Provide the [x, y] coordinate of the cell's center where the given text is located.  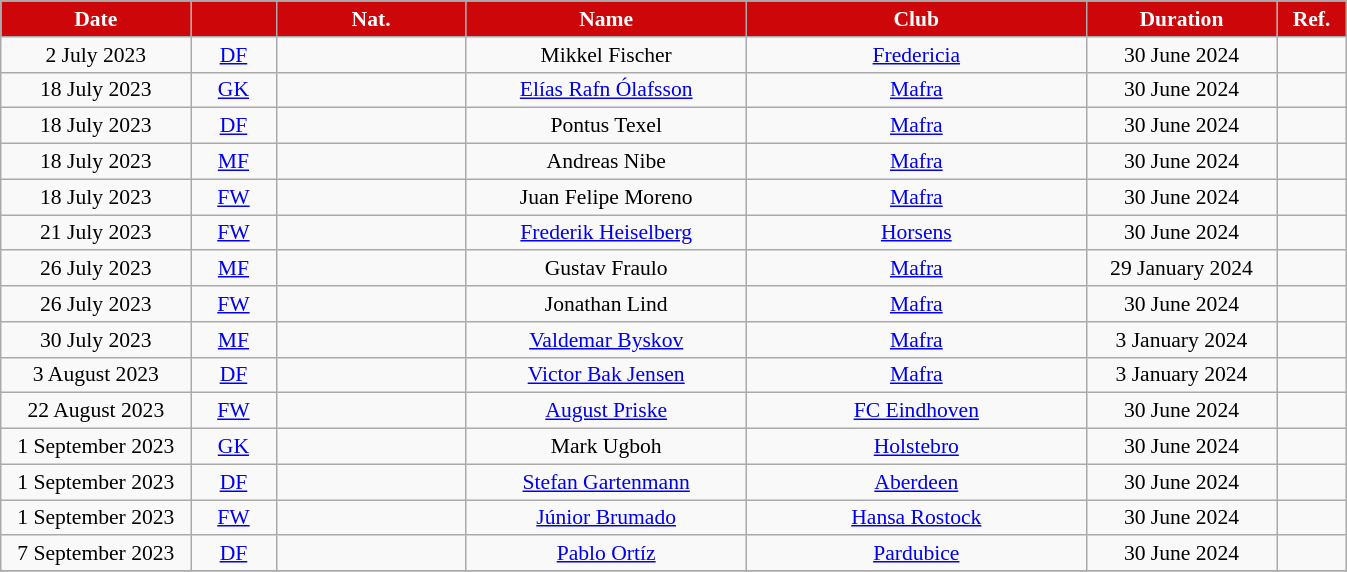
Pablo Ortíz [606, 554]
Horsens [916, 233]
7 September 2023 [96, 554]
30 July 2023 [96, 340]
Name [606, 19]
Júnior Brumado [606, 518]
22 August 2023 [96, 411]
August Priske [606, 411]
Juan Felipe Moreno [606, 197]
Andreas Nibe [606, 162]
Pontus Texel [606, 126]
21 July 2023 [96, 233]
Stefan Gartenmann [606, 482]
Date [96, 19]
Ref. [1311, 19]
Valdemar Byskov [606, 340]
Gustav Fraulo [606, 269]
FC Eindhoven [916, 411]
Fredericia [916, 55]
3 August 2023 [96, 375]
Mikkel Fischer [606, 55]
Hansa Rostock [916, 518]
Victor Bak Jensen [606, 375]
Duration [1181, 19]
Nat. [371, 19]
Holstebro [916, 447]
Aberdeen [916, 482]
Jonathan Lind [606, 304]
Mark Ugboh [606, 447]
2 July 2023 [96, 55]
29 January 2024 [1181, 269]
Club [916, 19]
Frederik Heiselberg [606, 233]
Elías Rafn Ólafsson [606, 90]
Pardubice [916, 554]
